Pinpoint the cell where the given text exists, returning its [X, Y] midpoint coordinate. 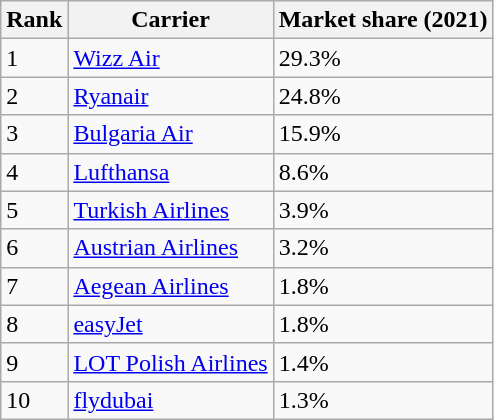
Austrian Airlines [170, 248]
1.4% [383, 362]
6 [34, 248]
2 [34, 96]
8 [34, 324]
24.8% [383, 96]
LOT Polish Airlines [170, 362]
flydubai [170, 400]
3.2% [383, 248]
Ryanair [170, 96]
7 [34, 286]
9 [34, 362]
Carrier [170, 20]
Bulgaria Air [170, 134]
4 [34, 172]
Rank [34, 20]
1 [34, 58]
easyJet [170, 324]
29.3% [383, 58]
3 [34, 134]
3.9% [383, 210]
5 [34, 210]
Wizz Air [170, 58]
15.9% [383, 134]
Aegean Airlines [170, 286]
10 [34, 400]
Market share (2021) [383, 20]
Lufthansa [170, 172]
1.3% [383, 400]
Turkish Airlines [170, 210]
8.6% [383, 172]
